Determine the [X, Y] coordinate at the center of the cell enclosing the given text.  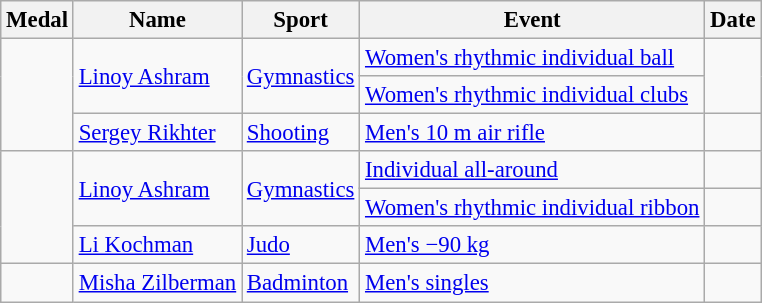
Medal [38, 20]
Women's rhythmic individual ball [532, 58]
Shooting [301, 133]
Women's rhythmic individual ribbon [532, 208]
Date [733, 20]
Sport [301, 20]
Men's singles [532, 283]
Men's −90 kg [532, 245]
Sergey Rikhter [157, 133]
Judo [301, 245]
Li Kochman [157, 245]
Misha Zilberman [157, 283]
Badminton [301, 283]
Event [532, 20]
Name [157, 20]
Individual all-around [532, 170]
Women's rhythmic individual clubs [532, 95]
Men's 10 m air rifle [532, 133]
